Scan for the cell matching the given text and deliver its (x, y) coordinate at center. 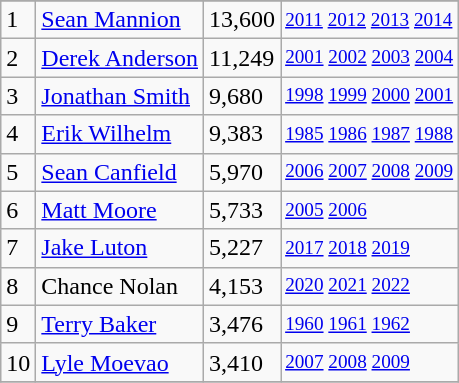
4 (18, 134)
5,227 (242, 248)
3,476 (242, 324)
9 (18, 324)
2017 2018 2019 (370, 248)
1960 1961 1962 (370, 324)
2001 2002 2003 2004 (370, 58)
4,153 (242, 286)
2011 2012 2013 2014 (370, 20)
Derek Anderson (120, 58)
Matt Moore (120, 210)
Sean Mannion (120, 20)
2007 2008 2009 (370, 362)
13,600 (242, 20)
2020 2021 2022 (370, 286)
7 (18, 248)
8 (18, 286)
5,970 (242, 172)
5 (18, 172)
Jake Luton (120, 248)
1985 1986 1987 1988 (370, 134)
5,733 (242, 210)
Lyle Moevao (120, 362)
1998 1999 2000 2001 (370, 96)
3,410 (242, 362)
11,249 (242, 58)
9,680 (242, 96)
9,383 (242, 134)
Erik Wilhelm (120, 134)
10 (18, 362)
Chance Nolan (120, 286)
Sean Canfield (120, 172)
2 (18, 58)
1 (18, 20)
6 (18, 210)
2005 2006 (370, 210)
3 (18, 96)
2006 2007 2008 2009 (370, 172)
Terry Baker (120, 324)
Jonathan Smith (120, 96)
